Scan for the cell matching the given text and deliver its [x, y] coordinate at center. 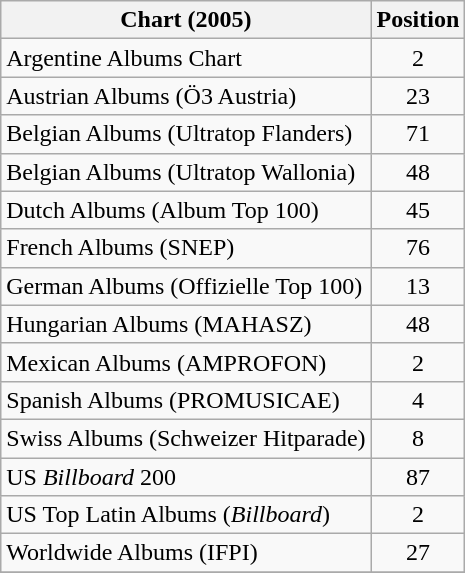
27 [418, 553]
US Top Latin Albums (Billboard) [186, 515]
4 [418, 400]
French Albums (SNEP) [186, 248]
Worldwide Albums (IFPI) [186, 553]
Belgian Albums (Ultratop Flanders) [186, 134]
Mexican Albums (AMPROFON) [186, 362]
71 [418, 134]
13 [418, 286]
Dutch Albums (Album Top 100) [186, 210]
Belgian Albums (Ultratop Wallonia) [186, 172]
23 [418, 96]
Argentine Albums Chart [186, 58]
German Albums (Offizielle Top 100) [186, 286]
45 [418, 210]
Hungarian Albums (MAHASZ) [186, 324]
Austrian Albums (Ö3 Austria) [186, 96]
87 [418, 477]
Chart (2005) [186, 20]
Swiss Albums (Schweizer Hitparade) [186, 438]
76 [418, 248]
8 [418, 438]
Position [418, 20]
Spanish Albums (PROMUSICAE) [186, 400]
US Billboard 200 [186, 477]
